Return (x, y) of the center of cell containing provided text 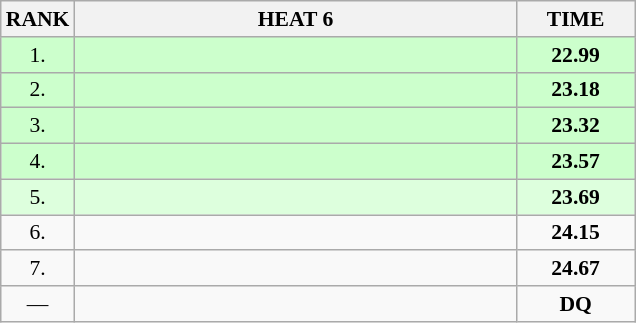
6. (38, 233)
3. (38, 126)
4. (38, 162)
23.69 (576, 197)
7. (38, 269)
1. (38, 55)
23.18 (576, 90)
24.15 (576, 233)
2. (38, 90)
DQ (576, 304)
5. (38, 197)
RANK (38, 19)
24.67 (576, 269)
HEAT 6 (295, 19)
22.99 (576, 55)
— (38, 304)
23.57 (576, 162)
23.32 (576, 126)
TIME (576, 19)
